Return the [X, Y] coordinate for the center point of the cell that contains the specified text.  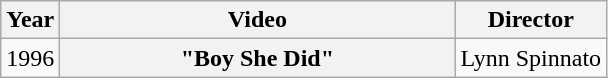
Lynn Spinnato [531, 58]
1996 [30, 58]
Year [30, 20]
Director [531, 20]
"Boy She Did" [258, 58]
Video [258, 20]
